Pinpoint the cell where the given text exists, returning its (X, Y) midpoint coordinate. 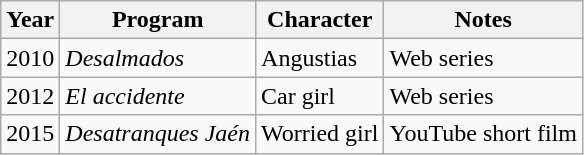
Worried girl (320, 134)
2010 (30, 58)
2015 (30, 134)
Angustias (320, 58)
2012 (30, 96)
YouTube short film (483, 134)
Desalmados (158, 58)
Program (158, 20)
Notes (483, 20)
Character (320, 20)
El accidente (158, 96)
Year (30, 20)
Desatranques Jaén (158, 134)
Car girl (320, 96)
